Capture the cell that displays the provided text and extract its [X, Y] central coordinate. 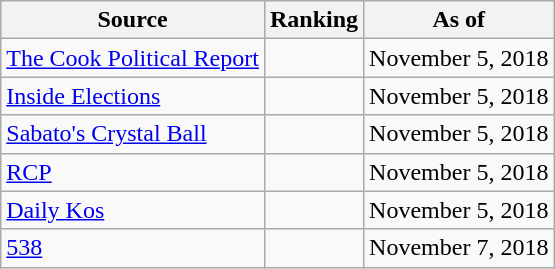
RCP [133, 172]
Source [133, 20]
Inside Elections [133, 96]
Daily Kos [133, 210]
Ranking [314, 20]
As of [459, 20]
Sabato's Crystal Ball [133, 134]
The Cook Political Report [133, 58]
538 [133, 248]
November 7, 2018 [459, 248]
